Pinpoint the cell where the given text exists, returning its [X, Y] midpoint coordinate. 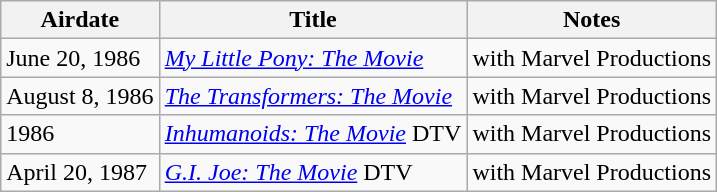
Notes [592, 20]
Inhumanoids: The Movie DTV [313, 134]
June 20, 1986 [80, 58]
August 8, 1986 [80, 96]
G.I. Joe: The Movie DTV [313, 172]
The Transformers: The Movie [313, 96]
Airdate [80, 20]
1986 [80, 134]
April 20, 1987 [80, 172]
My Little Pony: The Movie [313, 58]
Title [313, 20]
